Search for the cell housing the specified text and yield its (X, Y) center coordinate. 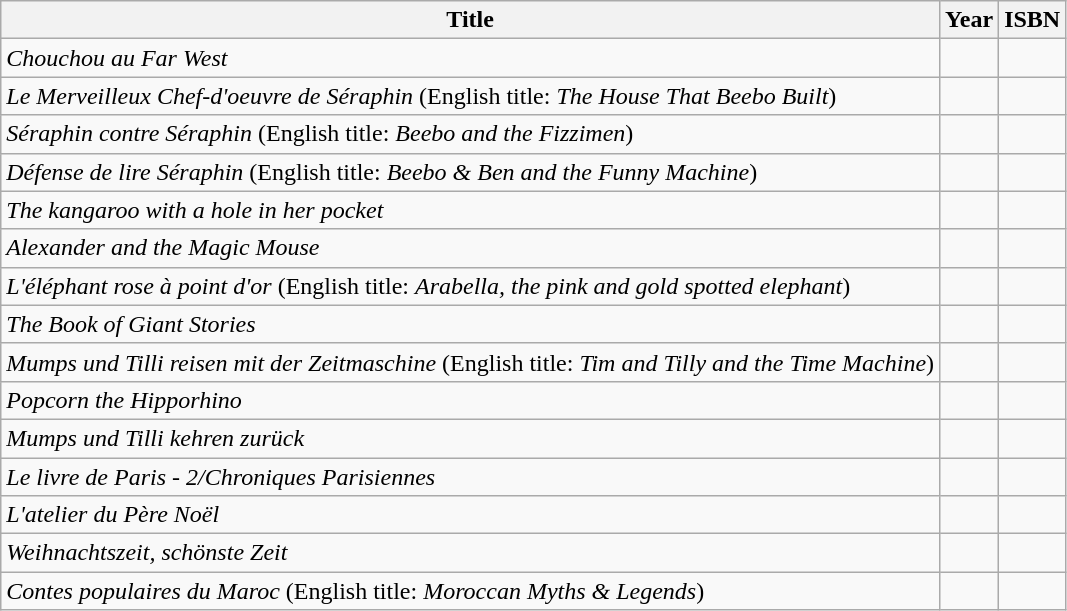
Chouchou au Far West (470, 58)
Le Merveilleux Chef-d'oeuvre de Séraphin (English title: The House That Beebo Built) (470, 96)
Alexander and the Magic Mouse (470, 248)
L'éléphant rose à point d'or (English title: Arabella, the pink and gold spotted elephant) (470, 286)
Year (970, 20)
ISBN (1032, 20)
Contes populaires du Maroc (English title: Moroccan Myths & Legends) (470, 591)
Title (470, 20)
Défense de lire Séraphin (English title: Beebo & Ben and the Funny Machine) (470, 172)
Weihnachtszeit, schönste Zeit (470, 553)
The Book of Giant Stories (470, 324)
Popcorn the Hipporhino (470, 400)
Le livre de Paris - 2/Chroniques Parisiennes (470, 477)
Mumps und Tilli reisen mit der Zeitmaschine (English title: Tim and Tilly and the Time Machine) (470, 362)
The kangaroo with a hole in her pocket (470, 210)
L'atelier du Père Noël (470, 515)
Mumps und Tilli kehren zurück (470, 438)
Séraphin contre Séraphin (English title: Beebo and the Fizzimen) (470, 134)
